Locate the cell with the specified text and output its (x, y) center coordinate. 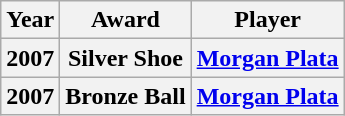
Bronze Ball (126, 96)
Year (30, 20)
Player (268, 20)
Award (126, 20)
Silver Shoe (126, 58)
